For the text-containing cell, return its midpoint in (X, Y) coordinate format. 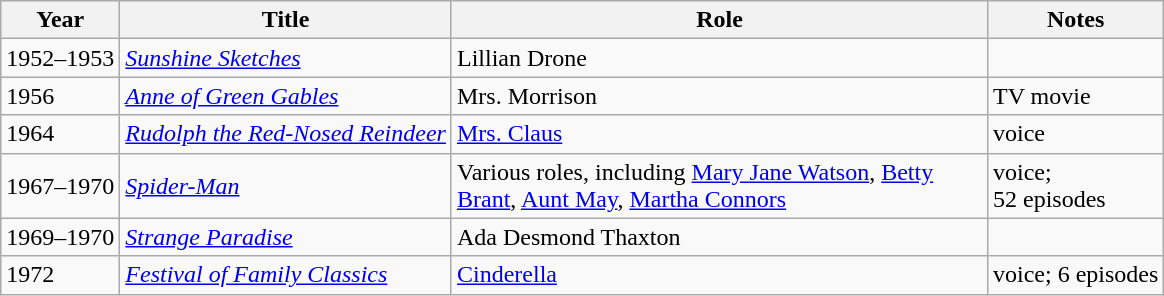
Sunshine Sketches (286, 58)
Cinderella (719, 275)
Ada Desmond Thaxton (719, 237)
Anne of Green Gables (286, 96)
Year (60, 20)
Title (286, 20)
TV movie (1076, 96)
Rudolph the Red-Nosed Reindeer (286, 134)
Notes (1076, 20)
voice; 6 episodes (1076, 275)
Various roles, including Mary Jane Watson, Betty Brant, Aunt May, Martha Connors (719, 186)
Spider-Man (286, 186)
1967–1970 (60, 186)
Festival of Family Classics (286, 275)
1972 (60, 275)
Strange Paradise (286, 237)
Mrs. Morrison (719, 96)
1952–1953 (60, 58)
Role (719, 20)
1969–1970 (60, 237)
voice (1076, 134)
voice;52 episodes (1076, 186)
1964 (60, 134)
Mrs. Claus (719, 134)
1956 (60, 96)
Lillian Drone (719, 58)
